Return (X, Y) of the center of cell containing provided text 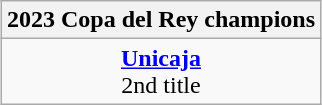
Unicaja2nd title (160, 72)
2023 Copa del Rey champions (160, 20)
